Output the [x, y] coordinate of the center of the cell containing the given text.  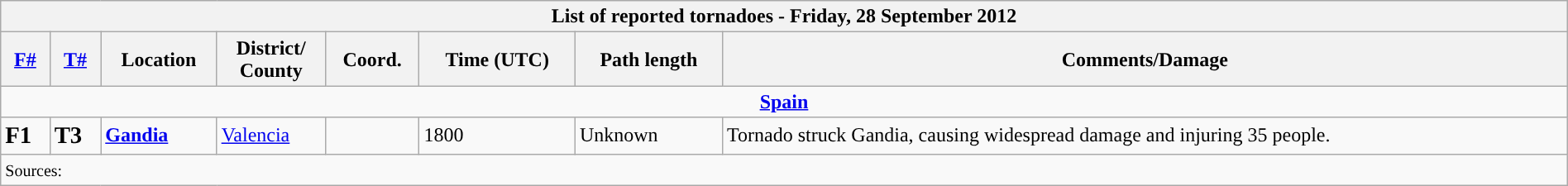
Gandia [159, 136]
Valencia [271, 136]
Unknown [648, 136]
Comments/Damage [1145, 60]
Location [159, 60]
District/County [271, 60]
Time (UTC) [497, 60]
F1 [25, 136]
T# [75, 60]
F# [25, 60]
Coord. [372, 60]
Tornado struck Gandia, causing widespread damage and injuring 35 people. [1145, 136]
T3 [75, 136]
Sources: [784, 169]
List of reported tornadoes - Friday, 28 September 2012 [784, 17]
Path length [648, 60]
Spain [784, 102]
1800 [497, 136]
